Pinpoint the cell where the given text exists, returning its [X, Y] midpoint coordinate. 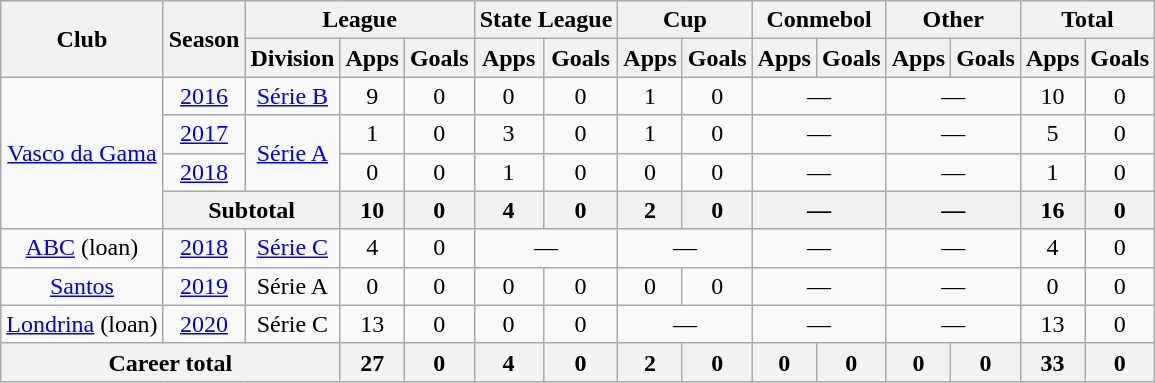
2016 [204, 96]
Career total [170, 362]
Season [204, 39]
Total [1087, 20]
League [360, 20]
16 [1052, 210]
Club [82, 39]
33 [1052, 362]
Conmebol [819, 20]
State League [546, 20]
ABC (loan) [82, 248]
Subtotal [252, 210]
Division [292, 58]
3 [508, 134]
Cup [685, 20]
2017 [204, 134]
9 [372, 96]
Londrina (loan) [82, 324]
5 [1052, 134]
2020 [204, 324]
Santos [82, 286]
27 [372, 362]
Série B [292, 96]
2019 [204, 286]
Vasco da Gama [82, 153]
Other [953, 20]
